Capture the cell that displays the provided text and extract its [x, y] central coordinate. 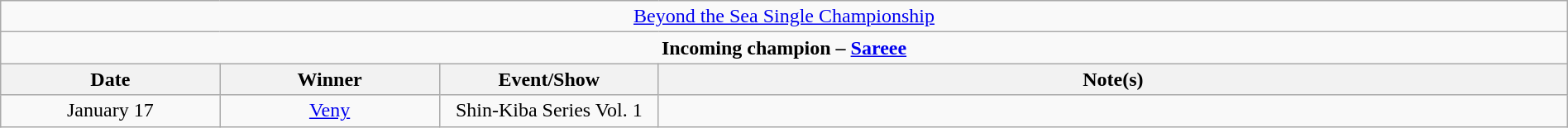
January 17 [111, 111]
Shin-Kiba Series Vol. 1 [549, 111]
Note(s) [1113, 79]
Veny [329, 111]
Beyond the Sea Single Championship [784, 17]
Date [111, 79]
Event/Show [549, 79]
Incoming champion – Sareee [784, 48]
Winner [329, 79]
